For the text-containing cell, return its midpoint in (x, y) coordinate format. 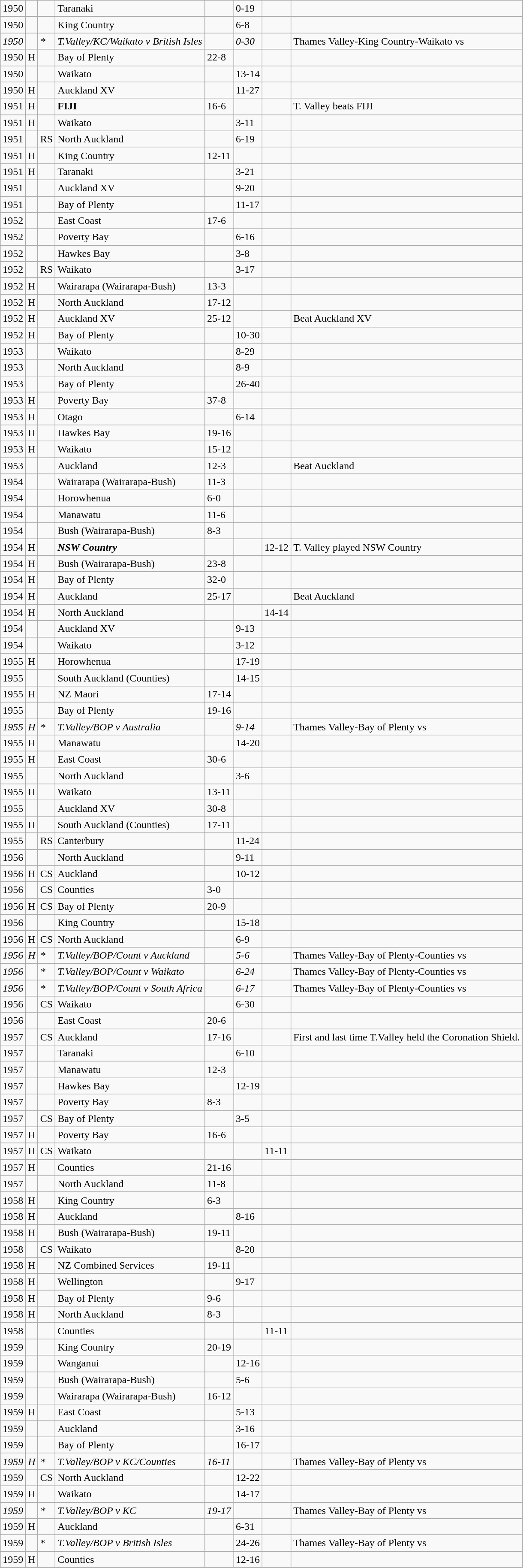
11-6 (219, 515)
20-6 (219, 1021)
19-17 (219, 1510)
14-20 (248, 743)
T.Valley/BOP v Australia (130, 727)
30-6 (219, 760)
3-12 (248, 645)
NSW Country (130, 547)
9-11 (248, 857)
9-13 (248, 629)
12-22 (248, 1478)
14-17 (248, 1494)
13-14 (248, 74)
12-12 (277, 547)
6-10 (248, 1053)
3-11 (248, 123)
32-0 (219, 580)
22-8 (219, 57)
Canterbury (130, 841)
Beat Auckland XV (406, 319)
13-3 (219, 286)
10-30 (248, 335)
8-29 (248, 351)
9-14 (248, 727)
3-16 (248, 1429)
17-11 (219, 825)
20-19 (219, 1347)
NZ Combined Services (130, 1266)
3-17 (248, 270)
Thames Valley-King Country-Waikato vs (406, 41)
First and last time T.Valley held the Coronation Shield. (406, 1037)
0-30 (248, 41)
6-24 (248, 971)
37-8 (219, 400)
8-9 (248, 368)
5-13 (248, 1412)
15-18 (248, 923)
17-19 (248, 661)
Wanganui (130, 1363)
6-14 (248, 416)
12-19 (248, 1086)
11-27 (248, 90)
T. Valley beats FIJI (406, 106)
6-3 (219, 1200)
FIJI (130, 106)
0-19 (248, 9)
17-16 (219, 1037)
11-3 (219, 482)
11-17 (248, 205)
11-8 (219, 1184)
21-16 (219, 1167)
6-16 (248, 237)
T.Valley/BOP v KC/Counties (130, 1461)
6-8 (248, 25)
3-6 (248, 776)
8-20 (248, 1249)
6-19 (248, 139)
Wellington (130, 1282)
3-21 (248, 172)
6-31 (248, 1527)
T.Valley/BOP/Count v South Africa (130, 988)
15-12 (219, 449)
10-12 (248, 874)
Otago (130, 416)
17-14 (219, 694)
16-12 (219, 1396)
12-11 (219, 155)
24-26 (248, 1543)
T.Valley/BOP v KC (130, 1510)
9-20 (248, 188)
26-40 (248, 384)
NZ Maori (130, 694)
16-11 (219, 1461)
9-6 (219, 1298)
30-8 (219, 808)
13-11 (219, 792)
14-15 (248, 678)
6-0 (219, 498)
20-9 (219, 906)
23-8 (219, 564)
16-17 (248, 1445)
6-30 (248, 1004)
11-24 (248, 841)
25-17 (219, 596)
T.Valley/BOP/Count v Auckland (130, 955)
3-5 (248, 1119)
8-16 (248, 1216)
6-9 (248, 939)
T.Valley/BOP v British Isles (130, 1543)
9-17 (248, 1282)
25-12 (219, 319)
3-0 (219, 890)
6-17 (248, 988)
14-14 (277, 612)
17-6 (219, 221)
T. Valley played NSW Country (406, 547)
T.Valley/BOP/Count v Waikato (130, 971)
17-12 (219, 302)
T.Valley/KC/Waikato v British Isles (130, 41)
3-8 (248, 253)
